Return [X, Y] of the center of cell containing provided text 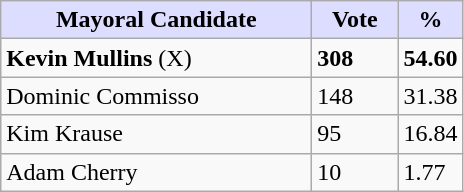
Kim Krause [156, 134]
% [430, 20]
10 [355, 172]
54.60 [430, 58]
148 [355, 96]
Mayoral Candidate [156, 20]
308 [355, 58]
Kevin Mullins (X) [156, 58]
31.38 [430, 96]
1.77 [430, 172]
95 [355, 134]
Adam Cherry [156, 172]
Dominic Commisso [156, 96]
Vote [355, 20]
16.84 [430, 134]
